Search for the cell housing the specified text and yield its [x, y] center coordinate. 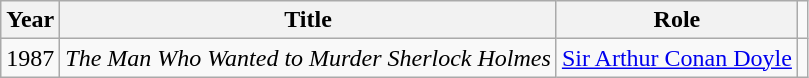
1987 [30, 58]
Year [30, 20]
Role [676, 20]
Sir Arthur Conan Doyle [676, 58]
Title [308, 20]
The Man Who Wanted to Murder Sherlock Holmes [308, 58]
